Scan for the cell matching the given text and deliver its (x, y) coordinate at center. 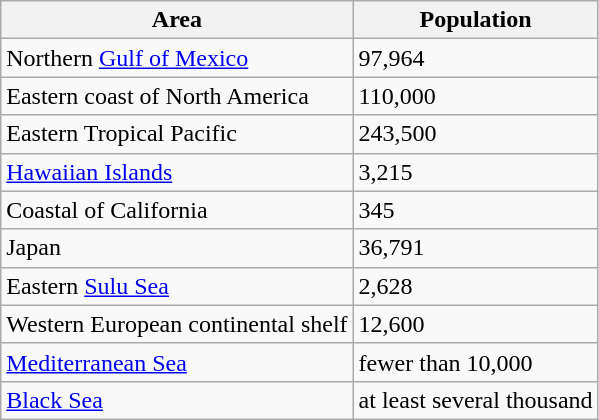
Mediterranean Sea (177, 362)
Eastern coast of North America (177, 96)
fewer than 10,000 (476, 362)
at least several thousand (476, 400)
Northern Gulf of Mexico (177, 58)
Eastern Sulu Sea (177, 286)
Black Sea (177, 400)
243,500 (476, 134)
Area (177, 20)
110,000 (476, 96)
12,600 (476, 324)
3,215 (476, 172)
36,791 (476, 248)
97,964 (476, 58)
Hawaiian Islands (177, 172)
Japan (177, 248)
Coastal of California (177, 210)
Western European continental shelf (177, 324)
345 (476, 210)
Population (476, 20)
2,628 (476, 286)
Eastern Tropical Pacific (177, 134)
